Provide the (x, y) coordinate of the cell's center where the given text is located.  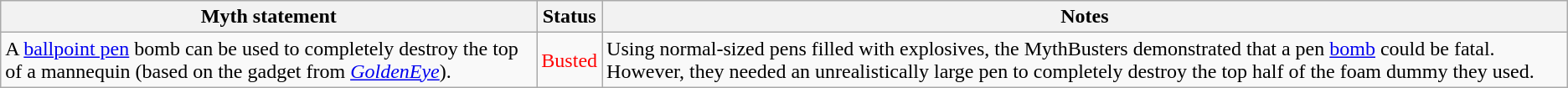
A ballpoint pen bomb can be used to completely destroy the top of a mannequin (based on the gadget from GoldenEye). (269, 60)
Notes (1086, 17)
Myth statement (269, 17)
Busted (570, 60)
Status (570, 17)
